Return [X, Y] of the center of cell containing provided text 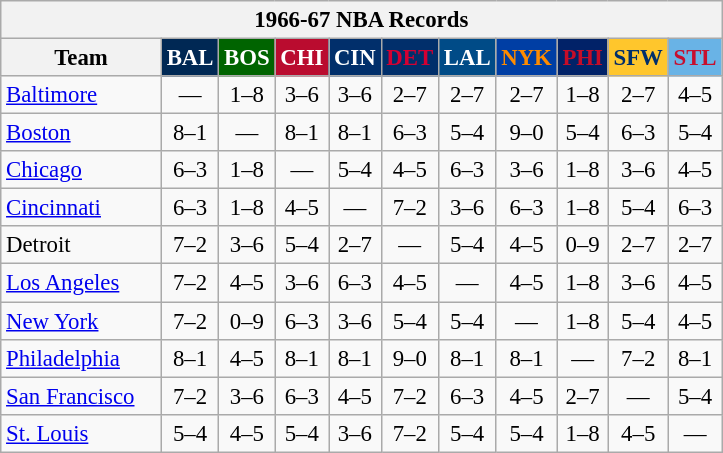
BAL [190, 58]
Baltimore [82, 95]
Los Angeles [82, 283]
NYK [526, 58]
Philadelphia [82, 358]
CHI [302, 58]
Detroit [82, 245]
DET [410, 58]
New York [82, 321]
Team [82, 58]
Chicago [82, 170]
1966-67 NBA Records [362, 20]
PHI [582, 58]
CIN [355, 58]
LAL [466, 58]
BOS [247, 58]
SFW [638, 58]
San Francisco [82, 396]
Cincinnati [82, 208]
St. Louis [82, 433]
STL [695, 58]
Boston [82, 133]
